Scan for the cell matching the given text and deliver its (x, y) coordinate at center. 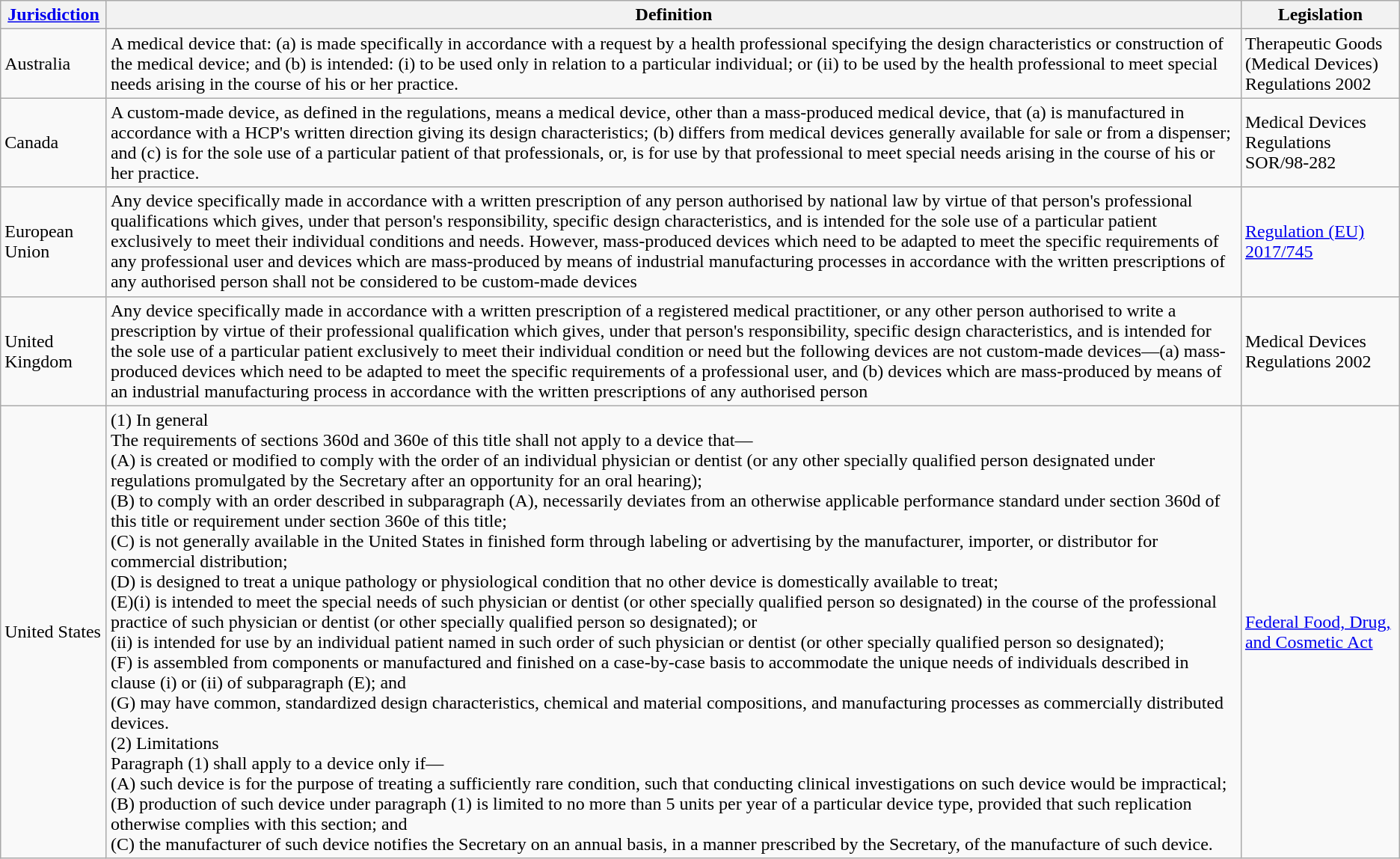
Federal Food, Drug, and Cosmetic Act (1320, 632)
Legislation (1320, 15)
European Union (54, 242)
Australia (54, 64)
Therapeutic Goods (Medical Devices) Regulations 2002 (1320, 64)
Medical Devices Regulations SOR/98-282 (1320, 142)
Canada (54, 142)
Definition (673, 15)
United Kingdom (54, 351)
United States (54, 632)
Medical Devices Regulations 2002 (1320, 351)
Jurisdiction (54, 15)
Regulation (EU) 2017/745 (1320, 242)
